Scan for the cell matching the given text and deliver its (x, y) coordinate at center. 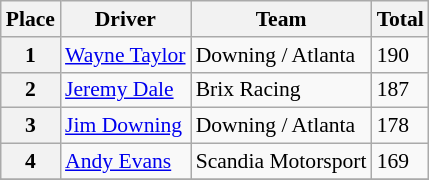
3 (30, 126)
Jim Downing (126, 126)
190 (400, 55)
Andy Evans (126, 162)
Total (400, 19)
Wayne Taylor (126, 55)
187 (400, 90)
169 (400, 162)
Jeremy Dale (126, 90)
Scandia Motorsport (282, 162)
2 (30, 90)
1 (30, 55)
4 (30, 162)
Place (30, 19)
Driver (126, 19)
178 (400, 126)
Brix Racing (282, 90)
Team (282, 19)
